From the cell containing the given text, extract its center point as (x, y) coordinate. 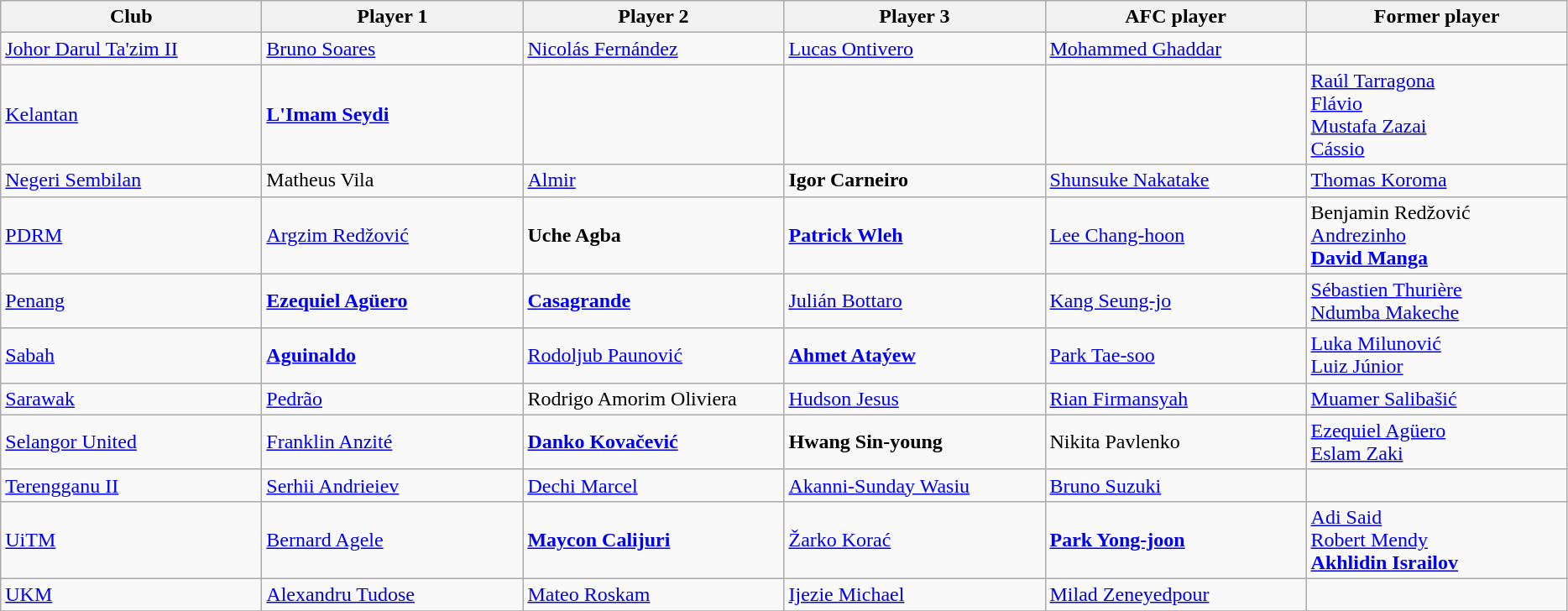
Selangor United (131, 441)
Danko Kovačević (653, 441)
Bernard Agele (393, 540)
Raúl Tarragona Flávio Mustafa Zazai Cássio (1437, 114)
Muamer Salibašić (1437, 399)
Casagrande (653, 300)
Nikita Pavlenko (1175, 441)
PDRM (131, 235)
Lucas Ontivero (915, 49)
Former player (1437, 17)
Negeri Sembilan (131, 180)
Sarawak (131, 399)
UKM (131, 594)
Sébastien Thurière Ndumba Makeche (1437, 300)
Dechi Marcel (653, 485)
Terengganu II (131, 485)
UiTM (131, 540)
Park Yong-joon (1175, 540)
Almir (653, 180)
Akanni-Sunday Wasiu (915, 485)
Park Tae-soo (1175, 356)
Club (131, 17)
Bruno Soares (393, 49)
Adi Said Robert Mendy Akhlidin Israilov (1437, 540)
Mateo Roskam (653, 594)
Argzim Redžović (393, 235)
Johor Darul Ta'zim II (131, 49)
Rian Firmansyah (1175, 399)
Benjamin Redžović Andrezinho David Manga (1437, 235)
Franklin Anzité (393, 441)
Kelantan (131, 114)
Serhii Andrieiev (393, 485)
Ezequiel Agüero (393, 300)
L'Imam Seydi (393, 114)
Pedrão (393, 399)
Igor Carneiro (915, 180)
Player 3 (915, 17)
Luka Milunović Luiz Júnior (1437, 356)
Žarko Korać (915, 540)
Kang Seung-jo (1175, 300)
Player 2 (653, 17)
Bruno Suzuki (1175, 485)
Ahmet Ataýew (915, 356)
Thomas Koroma (1437, 180)
Alexandru Tudose (393, 594)
Aguinaldo (393, 356)
Maycon Calijuri (653, 540)
Mohammed Ghaddar (1175, 49)
Rodrigo Amorim Oliviera (653, 399)
Uche Agba (653, 235)
Ezequiel Agüero Eslam Zaki (1437, 441)
Penang (131, 300)
Ijezie Michael (915, 594)
Rodoljub Paunović (653, 356)
AFC player (1175, 17)
Hwang Sin-young (915, 441)
Matheus Vila (393, 180)
Player 1 (393, 17)
Shunsuke Nakatake (1175, 180)
Julián Bottaro (915, 300)
Nicolás Fernández (653, 49)
Milad Zeneyedpour (1175, 594)
Hudson Jesus (915, 399)
Patrick Wleh (915, 235)
Lee Chang-hoon (1175, 235)
Sabah (131, 356)
